Identify which cell holds the provided text, then report its (x, y) central coordinate. 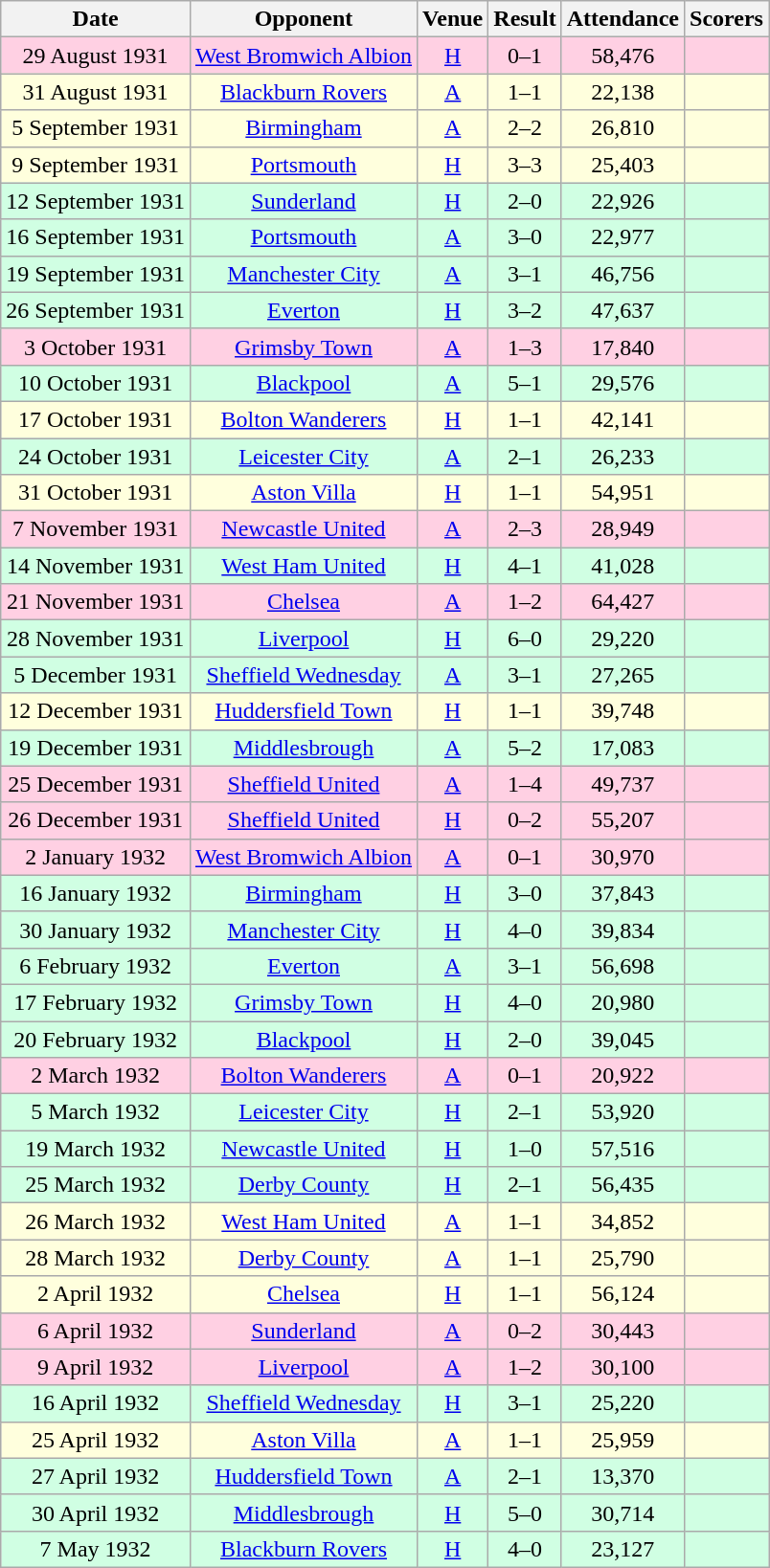
27,265 (623, 675)
58,476 (623, 56)
19 December 1931 (96, 748)
21 November 1931 (96, 602)
41,028 (623, 566)
2 January 1932 (96, 857)
16 April 1932 (96, 1403)
1–3 (525, 347)
20 February 1932 (96, 1039)
9 April 1932 (96, 1367)
42,141 (623, 419)
10 October 1931 (96, 383)
47,637 (623, 310)
16 January 1932 (96, 893)
28,949 (623, 529)
5 March 1932 (96, 1112)
29,576 (623, 383)
24 October 1931 (96, 457)
30,443 (623, 1331)
29 August 1931 (96, 56)
5–2 (525, 748)
57,516 (623, 1149)
3–2 (525, 310)
17 October 1931 (96, 419)
56,698 (623, 966)
Scorers (727, 19)
31 August 1931 (96, 92)
54,951 (623, 493)
6 April 1932 (96, 1331)
17,083 (623, 748)
49,737 (623, 784)
31 October 1931 (96, 493)
30 January 1932 (96, 930)
37,843 (623, 893)
30,970 (623, 857)
34,852 (623, 1221)
5–1 (525, 383)
28 March 1932 (96, 1258)
23,127 (623, 1549)
30,100 (623, 1367)
39,834 (623, 930)
17 February 1932 (96, 1002)
22,926 (623, 201)
30,714 (623, 1512)
26,810 (623, 128)
7 November 1931 (96, 529)
Opponent (303, 19)
2 March 1932 (96, 1076)
Date (96, 19)
25 April 1932 (96, 1440)
5–0 (525, 1512)
19 March 1932 (96, 1149)
22,138 (623, 92)
25,403 (623, 165)
3–3 (525, 165)
6–0 (525, 638)
46,756 (623, 274)
5 December 1931 (96, 675)
19 September 1931 (96, 274)
26 September 1931 (96, 310)
12 December 1931 (96, 711)
29,220 (623, 638)
30 April 1932 (96, 1512)
2 April 1932 (96, 1294)
26 March 1932 (96, 1221)
25,790 (623, 1258)
6 February 1932 (96, 966)
Result (525, 19)
2–3 (525, 529)
12 September 1931 (96, 201)
56,124 (623, 1294)
2–2 (525, 128)
25 December 1931 (96, 784)
20,922 (623, 1076)
1–4 (525, 784)
22,977 (623, 237)
Venue (453, 19)
28 November 1931 (96, 638)
1–0 (525, 1149)
3 October 1931 (96, 347)
9 September 1931 (96, 165)
14 November 1931 (96, 566)
56,435 (623, 1185)
53,920 (623, 1112)
17,840 (623, 347)
25,220 (623, 1403)
39,748 (623, 711)
4–1 (525, 566)
26 December 1931 (96, 820)
26,233 (623, 457)
55,207 (623, 820)
27 April 1932 (96, 1476)
64,427 (623, 602)
5 September 1931 (96, 128)
Attendance (623, 19)
16 September 1931 (96, 237)
20,980 (623, 1002)
13,370 (623, 1476)
7 May 1932 (96, 1549)
39,045 (623, 1039)
25,959 (623, 1440)
25 March 1932 (96, 1185)
